Identify which cell holds the provided text, then report its (X, Y) central coordinate. 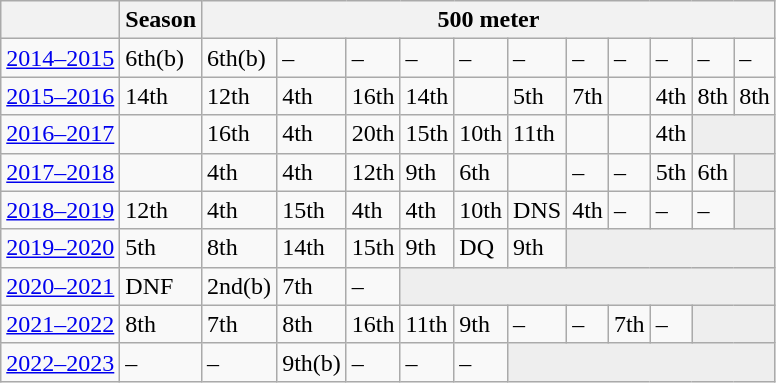
2020–2021 (60, 286)
DNS (538, 210)
9th(b) (312, 362)
2016–2017 (60, 134)
2015–2016 (60, 96)
2018–2019 (60, 210)
2021–2022 (60, 324)
20th (373, 134)
2014–2015 (60, 58)
2022–2023 (60, 362)
DNF (161, 286)
500 meter (489, 20)
DQ (481, 248)
2019–2020 (60, 248)
2nd(b) (240, 286)
2017–2018 (60, 172)
Season (161, 20)
